For the text-containing cell, return its midpoint in (x, y) coordinate format. 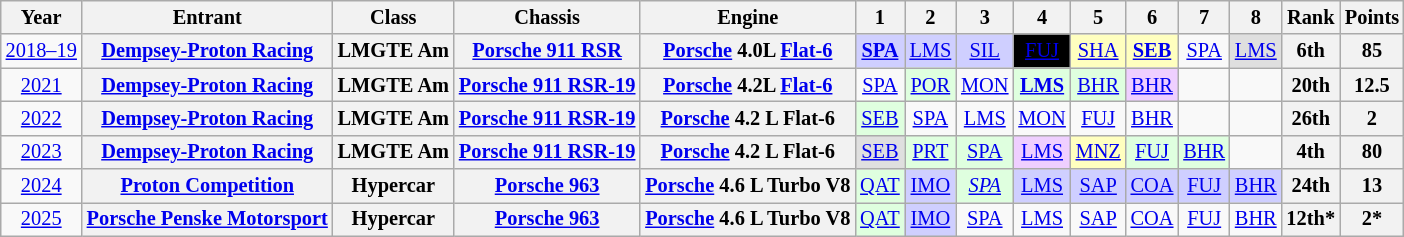
12.5 (1372, 85)
2021 (42, 85)
4 (1042, 17)
2023 (42, 152)
PRT (931, 152)
2025 (42, 219)
Engine (748, 17)
Porsche 911 RSR (547, 51)
6 (1152, 17)
3 (984, 17)
2018–19 (42, 51)
Class (394, 17)
2022 (42, 118)
5 (1098, 17)
6th (1311, 51)
Proton Competition (208, 186)
POR (931, 85)
MNZ (1098, 152)
Year (42, 17)
Points (1372, 17)
13 (1372, 186)
2* (1372, 219)
7 (1204, 17)
12th* (1311, 219)
85 (1372, 51)
Rank (1311, 17)
4th (1311, 152)
Porsche 4.2L Flat-6 (748, 85)
24th (1311, 186)
8 (1256, 17)
1 (880, 17)
2024 (42, 186)
Porsche 4.0L Flat-6 (748, 51)
20th (1311, 85)
Entrant (208, 17)
26th (1311, 118)
SIL (984, 51)
SHA (1098, 51)
Porsche Penske Motorsport (208, 219)
Chassis (547, 17)
80 (1372, 152)
